Find where the given text appears and provide that cell's center as [X, Y] coordinate. 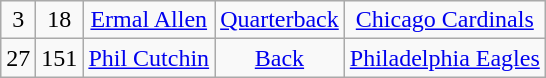
Philadelphia Eagles [444, 58]
151 [60, 58]
18 [60, 20]
Chicago Cardinals [444, 20]
27 [18, 58]
Quarterback [280, 20]
Phil Cutchin [149, 58]
Back [280, 58]
Ermal Allen [149, 20]
3 [18, 20]
